For the text-containing cell, return its midpoint in [x, y] coordinate format. 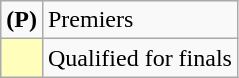
(P) [22, 20]
Premiers [140, 20]
Qualified for finals [140, 58]
